Pinpoint the cell where the given text exists, returning its (X, Y) midpoint coordinate. 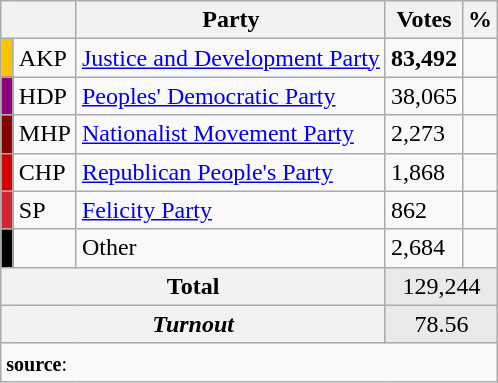
862 (424, 210)
Total (194, 286)
2,273 (424, 134)
1,868 (424, 172)
Votes (424, 20)
Justice and Development Party (230, 58)
Nationalist Movement Party (230, 134)
129,244 (441, 286)
CHP (44, 172)
Felicity Party (230, 210)
Republican People's Party (230, 172)
SP (44, 210)
MHP (44, 134)
78.56 (441, 324)
83,492 (424, 58)
HDP (44, 96)
AKP (44, 58)
2,684 (424, 248)
% (480, 20)
Other (230, 248)
Party (230, 20)
38,065 (424, 96)
source: (250, 362)
Peoples' Democratic Party (230, 96)
Turnout (194, 324)
